For the text-containing cell, return its midpoint in (X, Y) coordinate format. 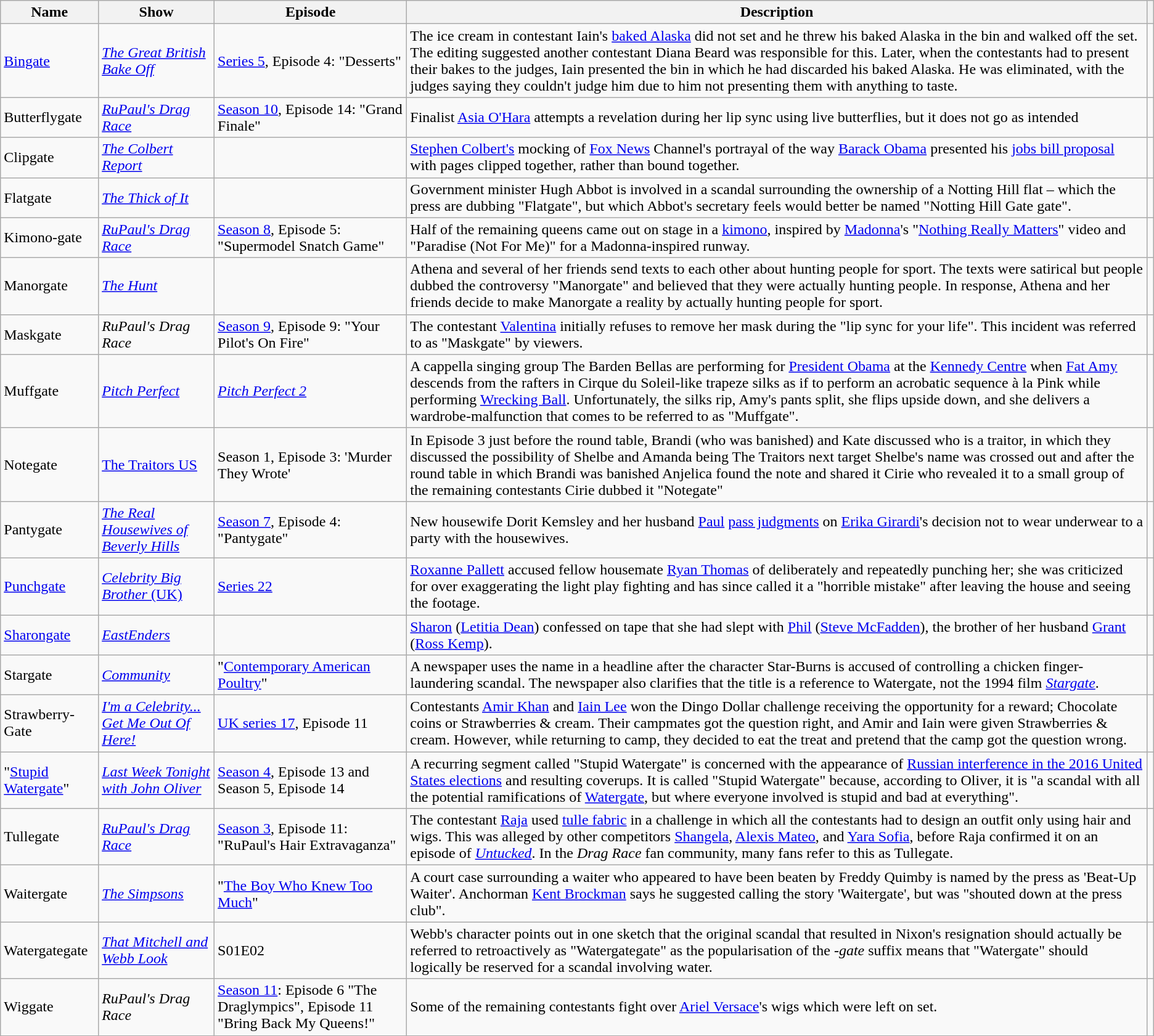
Episode (311, 12)
Season 8, Episode 5: "Supermodel Snatch Game" (311, 238)
S01E02 (311, 950)
"Contemporary American Poultry" (311, 675)
New housewife Dorit Kemsley and her husband Paul pass judgments on Erika Girardi's decision not to wear underwear to a party with the housewives. (777, 529)
The Hunt (157, 286)
Notegate (49, 465)
Series 5, Episode 4: "Desserts" (311, 60)
Watergategate (49, 950)
The Traitors US (157, 465)
Pitch Perfect 2 (311, 391)
Clipgate (49, 158)
Season 11: Episode 6 "The Draglympics", Episode 11 "Bring Back My Queens!" (311, 1007)
Season 1, Episode 3: 'Murder They Wrote' (311, 465)
Flatgate (49, 197)
Pitch Perfect (157, 391)
Last Week Tonight with John Oliver (157, 780)
Sharon (Letitia Dean) confessed on tape that she had slept with Phil (Steve McFadden), the brother of her husband Grant (Ross Kemp). (777, 635)
Sharongate (49, 635)
Season 7, Episode 4: "Pantygate" (311, 529)
The Thick of It (157, 197)
The Simpsons (157, 894)
Season 4, Episode 13 and Season 5, Episode 14 (311, 780)
Bingate (49, 60)
Series 22 (311, 586)
Celebrity Big Brother (UK) (157, 586)
Season 9, Episode 9: "Your Pilot's On Fire" (311, 334)
Season 10, Episode 14: "Grand Finale" (311, 117)
Description (777, 12)
Name (49, 12)
"Stupid Watergate" (49, 780)
Waitergate (49, 894)
Show (157, 12)
That Mitchell and Webb Look (157, 950)
Finalist Asia O'Hara attempts a revelation during her lip sync using live butterflies, but it does not go as intended (777, 117)
The Real Housewives of Beverly Hills (157, 529)
Kimono-gate (49, 238)
Manorgate (49, 286)
Tullegate (49, 837)
Butterflygate (49, 117)
Stargate (49, 675)
UK series 17, Episode 11 (311, 724)
Season 3, Episode 11: "RuPaul's Hair Extravaganza" (311, 837)
Strawberry-Gate (49, 724)
EastEnders (157, 635)
The Colbert Report (157, 158)
Muffgate (49, 391)
Wiggate (49, 1007)
Some of the remaining contestants fight over Ariel Versace's wigs which were left on set. (777, 1007)
Punchgate (49, 586)
The Great British Bake Off (157, 60)
Pantygate (49, 529)
Maskgate (49, 334)
I'm a Celebrity... Get Me Out Of Here! (157, 724)
Community (157, 675)
"The Boy Who Knew Too Much" (311, 894)
